For the text-containing cell, return its midpoint in [X, Y] coordinate format. 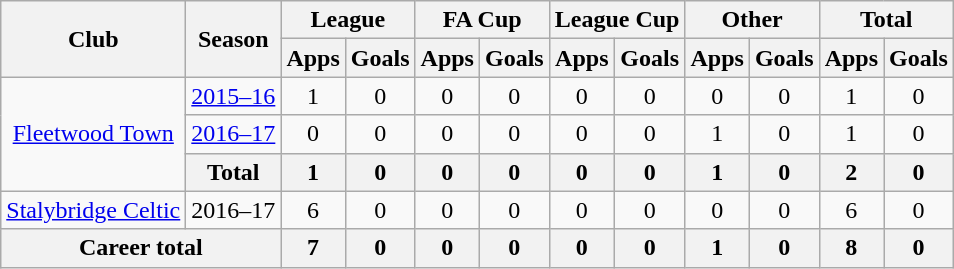
Club [94, 39]
8 [851, 248]
Season [234, 39]
2015–16 [234, 96]
7 [313, 248]
League [348, 20]
League Cup [617, 20]
Fleetwood Town [94, 134]
2 [851, 172]
FA Cup [482, 20]
Career total [141, 248]
Other [752, 20]
Stalybridge Celtic [94, 210]
